Output the (X, Y) coordinate of the center of the cell containing the given text.  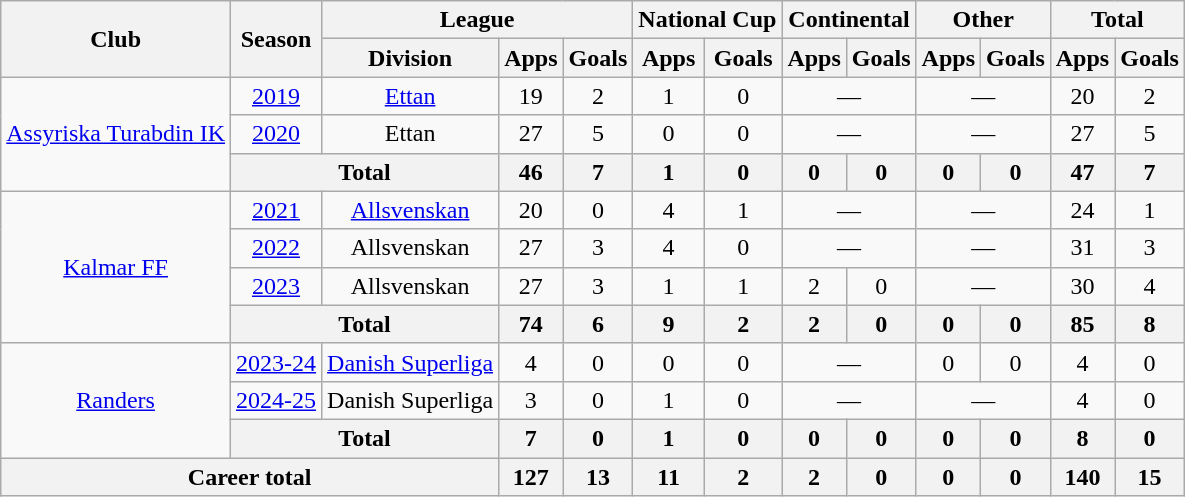
Season (276, 39)
Randers (116, 400)
47 (1082, 172)
85 (1082, 324)
30 (1082, 286)
46 (531, 172)
140 (1082, 477)
2022 (276, 248)
2024-25 (276, 400)
6 (598, 324)
2023-24 (276, 362)
Continental (849, 20)
Other (983, 20)
Kalmar FF (116, 267)
9 (669, 324)
2020 (276, 134)
74 (531, 324)
2023 (276, 286)
19 (531, 96)
15 (1150, 477)
Career total (250, 477)
Club (116, 39)
11 (669, 477)
127 (531, 477)
24 (1082, 210)
League (478, 20)
2021 (276, 210)
2019 (276, 96)
National Cup (708, 20)
31 (1082, 248)
Division (410, 58)
13 (598, 477)
Assyriska Turabdin IK (116, 134)
